Output the (x, y) coordinate of the center of the cell containing the given text.  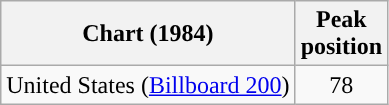
United States (Billboard 200) (148, 85)
78 (341, 85)
Chart (1984) (148, 34)
Peakposition (341, 34)
